Return the [x, y] coordinate for the center point of the cell that contains the specified text.  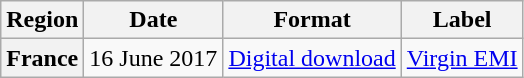
16 June 2017 [154, 58]
France [42, 58]
Region [42, 20]
Label [462, 20]
Virgin EMI [462, 58]
Digital download [312, 58]
Date [154, 20]
Format [312, 20]
